Pinpoint the cell where the given text exists, returning its (x, y) midpoint coordinate. 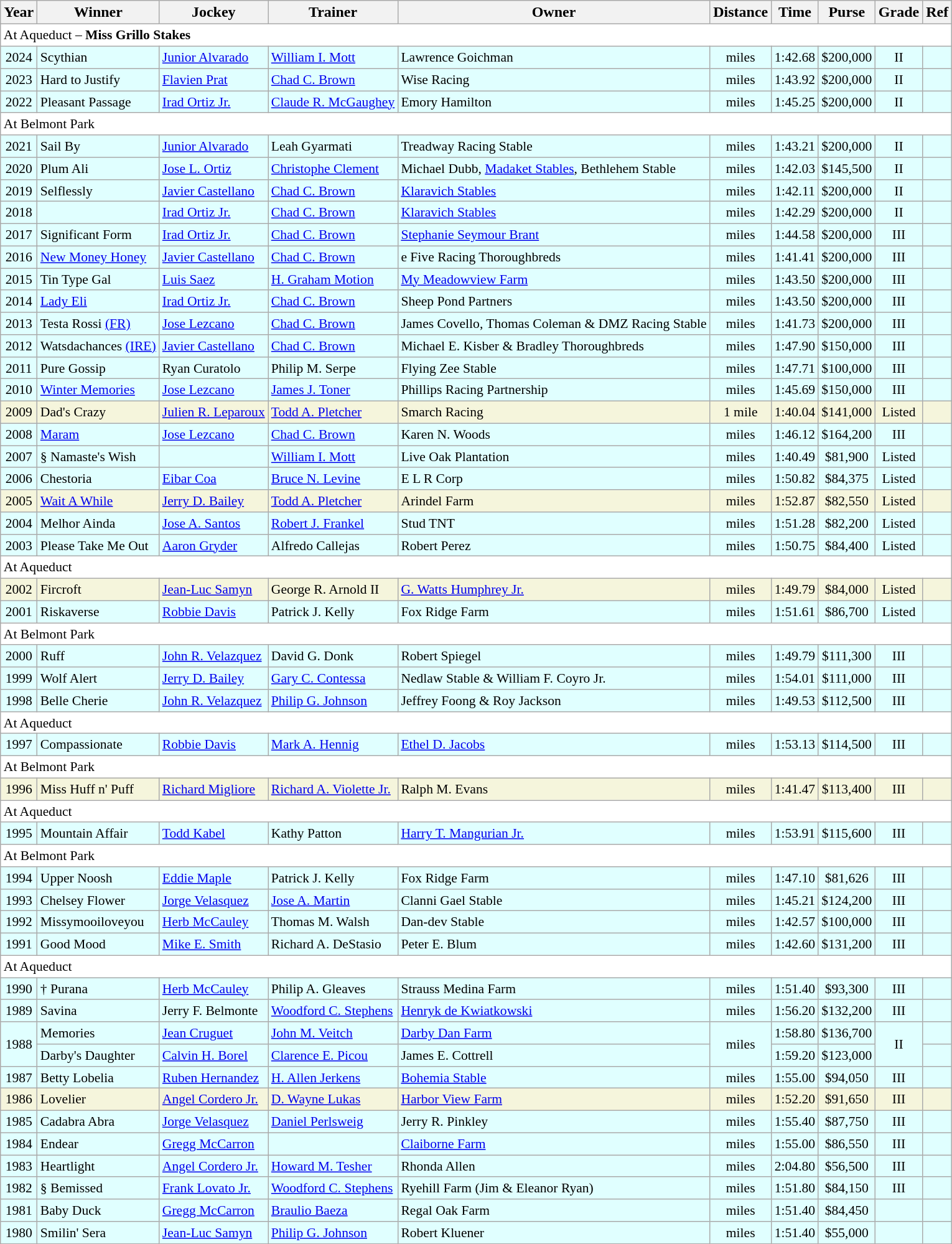
E L R Corp (554, 479)
Christophe Clement (334, 169)
Regal Oak Farm (554, 1210)
2016 (19, 257)
Chelsey Flower (98, 900)
Significant Form (98, 235)
1:42.29 (795, 213)
2020 (19, 169)
Miss Huff n' Puff (98, 789)
At Aqueduct – Miss Grillo Stakes (477, 35)
Sheep Pond Partners (554, 301)
Ethel D. Jacobs (554, 745)
$56,500 (846, 1166)
Aaron Gryder (214, 545)
$136,700 (846, 1033)
1985 (19, 1121)
Gary C. Contessa (334, 678)
1:47.71 (795, 368)
Bruce N. Levine (334, 479)
Wise Racing (554, 80)
David G. Donk (334, 656)
Mark A. Hennig (334, 745)
1:40.49 (795, 457)
Todd Kabel (214, 833)
Harbor View Farm (554, 1100)
1:43.92 (795, 80)
Philip M. Serpe (334, 368)
Dad's Crazy (98, 412)
Distance (740, 12)
1996 (19, 789)
Thomas M. Walsh (334, 922)
2019 (19, 190)
2007 (19, 457)
George R. Arnold II (334, 589)
Mike E. Smith (214, 944)
Endear (98, 1144)
Ruff (98, 656)
$91,650 (846, 1100)
Alfredo Callejas (334, 545)
Upper Noosh (98, 878)
Belle Cherie (98, 701)
Philip A. Gleaves (334, 989)
1:50.82 (795, 479)
Ryehill Farm (Jim & Eleanor Ryan) (554, 1188)
1989 (19, 1011)
Harry T. Mangurian Jr. (554, 833)
Baby Duck (98, 1210)
1998 (19, 701)
$82,550 (846, 501)
G. Watts Humphrey Jr. (554, 589)
1987 (19, 1077)
1:47.90 (795, 346)
$81,900 (846, 457)
1:51.80 (795, 1188)
1981 (19, 1210)
1997 (19, 745)
$84,400 (846, 545)
$141,000 (846, 412)
Ryan Curatolo (214, 368)
Eddie Maple (214, 878)
Sail By (98, 146)
H. Allen Jerkens (334, 1077)
1:43.21 (795, 146)
Clanni Gael Stable (554, 900)
Testa Rossi (FR) (98, 324)
Plum Ali (98, 169)
2024 (19, 57)
1:42.60 (795, 944)
Clarence E. Picou (334, 1055)
Phillips Racing Partnership (554, 390)
$113,400 (846, 789)
1:53.13 (795, 745)
Mountain Affair (98, 833)
Flavien Prat (214, 80)
1993 (19, 900)
2006 (19, 479)
Ralph M. Evans (554, 789)
James E. Cottrell (554, 1055)
Jerry F. Belmonte (214, 1011)
Memories (98, 1033)
Winter Memories (98, 390)
$84,000 (846, 589)
Purse (846, 12)
1:56.20 (795, 1011)
Claude R. McGaughey (334, 102)
$164,200 (846, 434)
1:45.69 (795, 390)
$145,500 (846, 169)
e Five Racing Thoroughbreds (554, 257)
Braulio Baeza (334, 1210)
Frank Lovato Jr. (214, 1188)
Scythian (98, 57)
Richard Migliore (214, 789)
1982 (19, 1188)
James J. Toner (334, 390)
2012 (19, 346)
Wolf Alert (98, 678)
Treadway Racing Stable (554, 146)
$84,375 (846, 479)
1:41.47 (795, 789)
2003 (19, 545)
1:42.57 (795, 922)
1:55.40 (795, 1121)
1:53.91 (795, 833)
Winner (98, 12)
1984 (19, 1144)
2009 (19, 412)
Selflessly (98, 190)
Live Oak Plantation (554, 457)
$86,700 (846, 612)
† Purana (98, 989)
1:41.41 (795, 257)
Luis Saez (214, 279)
1:52.87 (795, 501)
Smarch Racing (554, 412)
$112,500 (846, 701)
H. Graham Motion (334, 279)
Chestoria (98, 479)
Year (19, 12)
2002 (19, 589)
1:47.10 (795, 878)
$82,200 (846, 523)
Pleasant Passage (98, 102)
Dan-dev Stable (554, 922)
1992 (19, 922)
2:04.80 (795, 1166)
Stud TNT (554, 523)
2010 (19, 390)
Leah Gyarmati (334, 146)
Nedlaw Stable & William F. Coyro Jr. (554, 678)
Stephanie Seymour Brant (554, 235)
$94,050 (846, 1077)
Savina (98, 1011)
Lady Eli (98, 301)
Emory Hamilton (554, 102)
1991 (19, 944)
John M. Veitch (334, 1033)
§ Namaste's Wish (98, 457)
Smilin' Sera (98, 1233)
1:44.58 (795, 235)
2015 (19, 279)
New Money Honey (98, 257)
Trainer (334, 12)
Richard A. Violette Jr. (334, 789)
Flying Zee Stable (554, 368)
1:41.73 (795, 324)
$123,000 (846, 1055)
1:51.28 (795, 523)
2008 (19, 434)
Cadabra Abra (98, 1121)
$132,200 (846, 1011)
Michael Dubb, Madaket Stables, Bethlehem Stable (554, 169)
Robert Kluener (554, 1233)
Howard M. Tesher (334, 1166)
1 mile (740, 412)
Compassionate (98, 745)
Calvin H. Borel (214, 1055)
2022 (19, 102)
Lovelier (98, 1100)
1:42.03 (795, 169)
2014 (19, 301)
Wait A While (98, 501)
Darby's Daughter (98, 1055)
1995 (19, 833)
2017 (19, 235)
Jose A. Santos (214, 523)
2004 (19, 523)
$93,300 (846, 989)
$81,626 (846, 878)
James Covello, Thomas Coleman & DMZ Racing Stable (554, 324)
Time (795, 12)
D. Wayne Lukas (334, 1100)
Jose A. Martin (334, 900)
$84,150 (846, 1188)
1:45.21 (795, 900)
$111,000 (846, 678)
Jockey (214, 12)
1:52.20 (795, 1100)
$84,450 (846, 1210)
Betty Lobelia (98, 1077)
1:58.80 (795, 1033)
Good Mood (98, 944)
Please Take Me Out (98, 545)
2000 (19, 656)
Bohemia Stable (554, 1077)
$55,000 (846, 1233)
Melhor Ainda (98, 523)
2021 (19, 146)
Pure Gossip (98, 368)
2013 (19, 324)
My Meadowview Farm (554, 279)
Maram (98, 434)
Rhonda Allen (554, 1166)
1986 (19, 1100)
Owner (554, 12)
1990 (19, 989)
Michael E. Kisber & Bradley Thoroughbreds (554, 346)
Robert Spiegel (554, 656)
Eibar Coa (214, 479)
Riskaverse (98, 612)
1980 (19, 1233)
1999 (19, 678)
2018 (19, 213)
Henryk de Kwiatkowski (554, 1011)
§ Bemissed (98, 1188)
Grade (898, 12)
1988 (19, 1044)
1994 (19, 878)
Strauss Medina Farm (554, 989)
Julien R. Leparoux (214, 412)
1:59.20 (795, 1055)
$87,750 (846, 1121)
$111,300 (846, 656)
2011 (19, 368)
Daniel Perlsweig (334, 1121)
2023 (19, 80)
1:42.68 (795, 57)
$86,550 (846, 1144)
Ref (937, 12)
Darby Dan Farm (554, 1033)
2005 (19, 501)
Ruben Hernandez (214, 1077)
1:49.53 (795, 701)
Richard A. DeStasio (334, 944)
Karen N. Woods (554, 434)
1:42.11 (795, 190)
Jean Cruguet (214, 1033)
Heartlight (98, 1166)
Kathy Patton (334, 833)
1983 (19, 1166)
Robert Perez (554, 545)
Fircroft (98, 589)
$124,200 (846, 900)
1:46.12 (795, 434)
Jeffrey Foong & Roy Jackson (554, 701)
Hard to Justify (98, 80)
Claiborne Farm (554, 1144)
1:54.01 (795, 678)
Tin Type Gal (98, 279)
$115,600 (846, 833)
$131,200 (846, 944)
1:45.25 (795, 102)
1:40.04 (795, 412)
Lawrence Goichman (554, 57)
Jose L. Ortiz (214, 169)
1:50.75 (795, 545)
2001 (19, 612)
$114,500 (846, 745)
Peter E. Blum (554, 944)
Missymooiloveyou (98, 922)
Jerry R. Pinkley (554, 1121)
1:51.61 (795, 612)
Robert J. Frankel (334, 523)
Watsdachances (IRE) (98, 346)
Arindel Farm (554, 501)
